For the text-containing cell, return its midpoint in (X, Y) coordinate format. 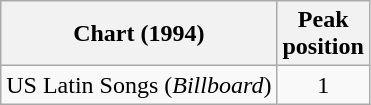
Chart (1994) (139, 34)
US Latin Songs (Billboard) (139, 85)
1 (323, 85)
Peakposition (323, 34)
